Capture the cell that displays the provided text and extract its [x, y] central coordinate. 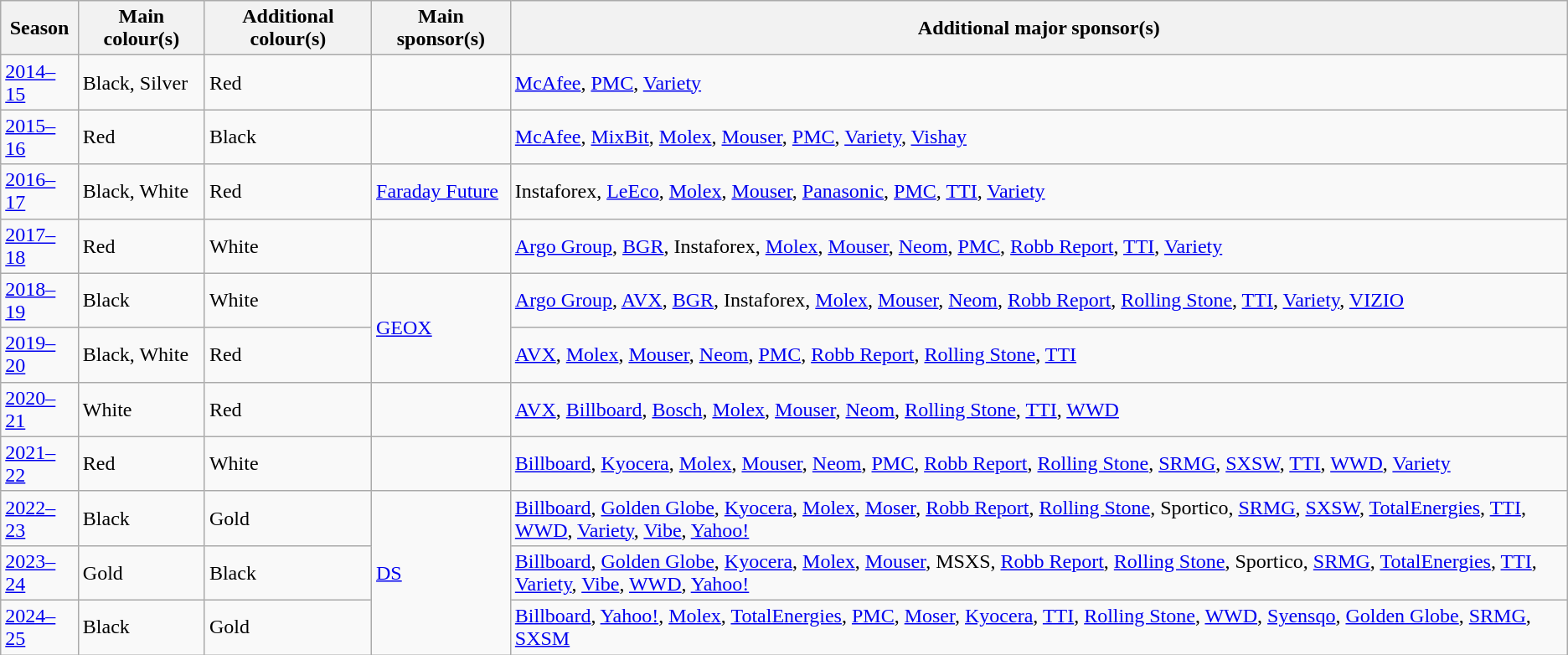
2019–20 [40, 355]
Main colour(s) [141, 28]
Instaforex, LeEco, Molex, Mouser, Panasonic, PMC, TTI, Variety [1039, 191]
2021–22 [40, 464]
Argo Group, BGR, Instaforex, Molex, Mouser, Neom, PMC, Robb Report, TTI, Variety [1039, 246]
McAfee, PMC, Variety [1039, 82]
DS [441, 573]
2020–21 [40, 409]
Argo Group, AVX, BGR, Instaforex, Molex, Mouser, Neom, Robb Report, Rolling Stone, TTI, Variety, VIZIO [1039, 300]
McAfee, MixBit, Molex, Mouser, PMC, Variety, Vishay [1039, 137]
GEOX [441, 327]
Additional major sponsor(s) [1039, 28]
Main sponsor(s) [441, 28]
2023–24 [40, 573]
Billboard, Kyocera, Molex, Mouser, Neom, PMC, Robb Report, Rolling Stone, SRMG, SXSW, TTI, WWD, Variety [1039, 464]
2022–23 [40, 518]
Billboard, Golden Globe, Kyocera, Molex, Mouser, MSXS, Robb Report, Rolling Stone, Sportico, SRMG, TotalEnergies, TTI, Variety, Vibe, WWD, Yahoo! [1039, 573]
Billboard, Yahoo!, Molex, TotalEnergies, PMC, Moser, Kyocera, TTI, Rolling Stone, WWD, Syensqo, Golden Globe, SRMG, SXSM [1039, 627]
2014–15 [40, 82]
Black, Silver [141, 82]
2018–19 [40, 300]
Billboard, Golden Globe, Kyocera, Molex, Moser, Robb Report, Rolling Stone, Sportico, SRMG, SXSW, TotalEnergies, TTI, WWD, Variety, Vibe, Yahoo! [1039, 518]
AVX, Molex, Mouser, Neom, PMC, Robb Report, Rolling Stone, TTI [1039, 355]
AVX, Billboard, Bosch, Molex, Mouser, Neom, Rolling Stone, TTI, WWD [1039, 409]
Faraday Future [441, 191]
2016–17 [40, 191]
Season [40, 28]
Additional colour(s) [288, 28]
2017–18 [40, 246]
2015–16 [40, 137]
2024–25 [40, 627]
